Identify which cell holds the provided text, then report its [X, Y] central coordinate. 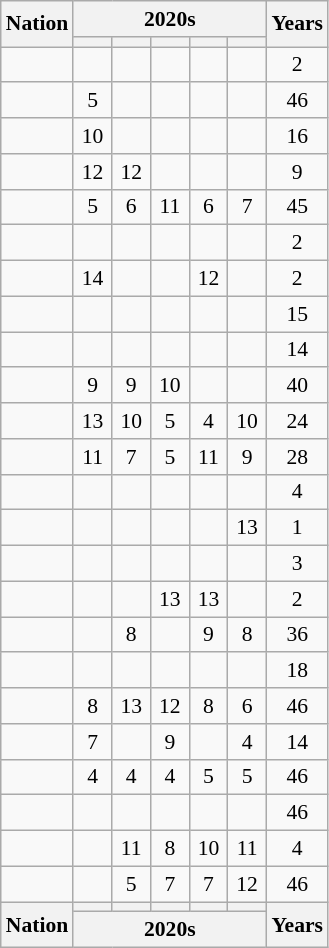
15 [297, 314]
16 [297, 136]
24 [297, 421]
28 [297, 457]
36 [297, 635]
1 [297, 528]
18 [297, 671]
3 [297, 564]
45 [297, 207]
40 [297, 386]
